Pinpoint the cell where the given text exists, returning its [x, y] midpoint coordinate. 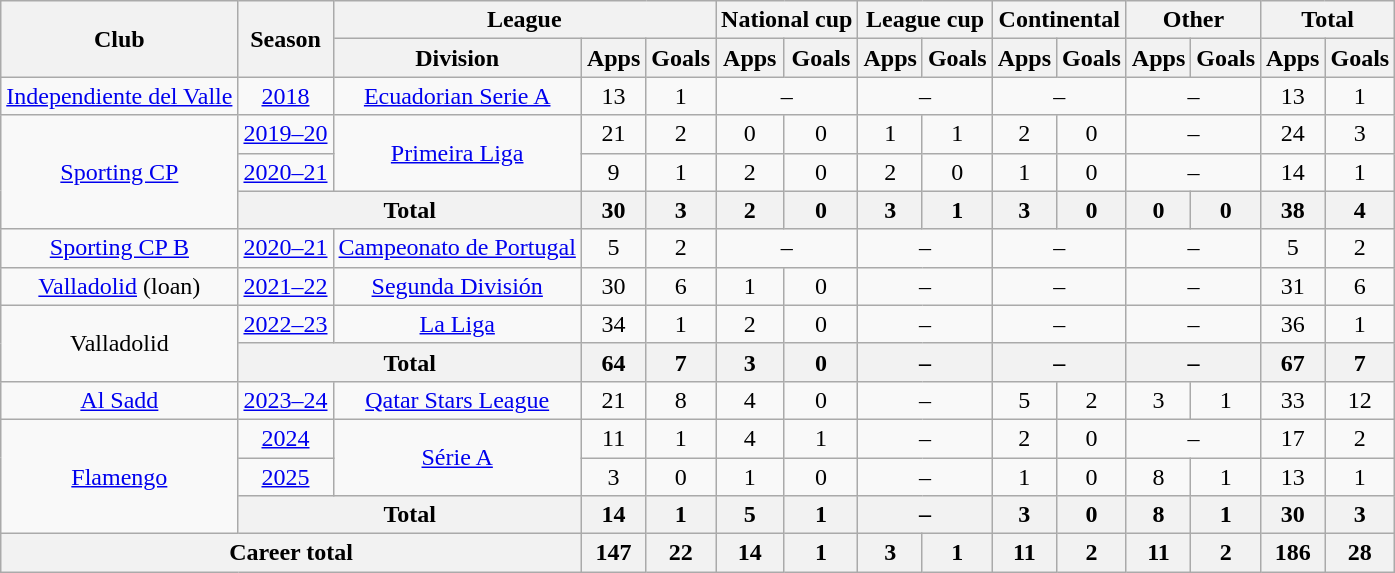
2025 [286, 477]
Valladolid [120, 343]
Série A [457, 457]
Division [457, 58]
38 [1293, 210]
64 [613, 362]
2018 [286, 96]
Other [1193, 20]
67 [1293, 362]
17 [1293, 438]
9 [613, 172]
2022–23 [286, 324]
Sporting CP [120, 172]
34 [613, 324]
2023–24 [286, 400]
Sporting CP B [120, 248]
National cup [787, 20]
Season [286, 39]
22 [681, 553]
Career total [292, 553]
League cup [925, 20]
Qatar Stars League [457, 400]
Ecuadorian Serie A [457, 96]
Al Sadd [120, 400]
Campeonato de Portugal [457, 248]
2024 [286, 438]
186 [1293, 553]
Club [120, 39]
28 [1360, 553]
Primeira Liga [457, 153]
Continental [1059, 20]
La Liga [457, 324]
Valladolid (loan) [120, 286]
12 [1360, 400]
33 [1293, 400]
Segunda División [457, 286]
31 [1293, 286]
League [524, 20]
147 [613, 553]
2019–20 [286, 134]
Independiente del Valle [120, 96]
2021–22 [286, 286]
Flamengo [120, 476]
24 [1293, 134]
36 [1293, 324]
